Determine the [x, y] coordinate at the center of the cell enclosing the given text.  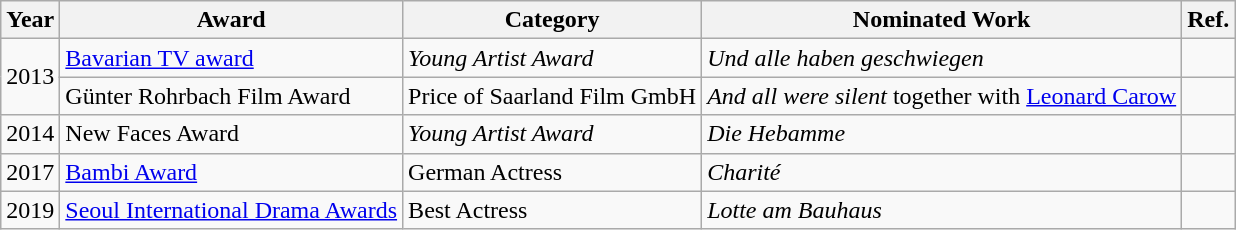
New Faces Award [232, 134]
Year [30, 20]
Bambi Award [232, 172]
2014 [30, 134]
Günter Rohrbach Film Award [232, 96]
Seoul International Drama Awards [232, 210]
Award [232, 20]
Lotte am Bauhaus [942, 210]
2013 [30, 77]
Price of Saarland Film GmbH [552, 96]
Und alle haben geschwiegen [942, 58]
Category [552, 20]
German Actress [552, 172]
2019 [30, 210]
Best Actress [552, 210]
Ref. [1208, 20]
Charité [942, 172]
Die Hebamme [942, 134]
2017 [30, 172]
Nominated Work [942, 20]
And all were silent together with Leonard Carow [942, 96]
Bavarian TV award [232, 58]
